Return the (x, y) coordinate for the center point of the cell that contains the specified text.  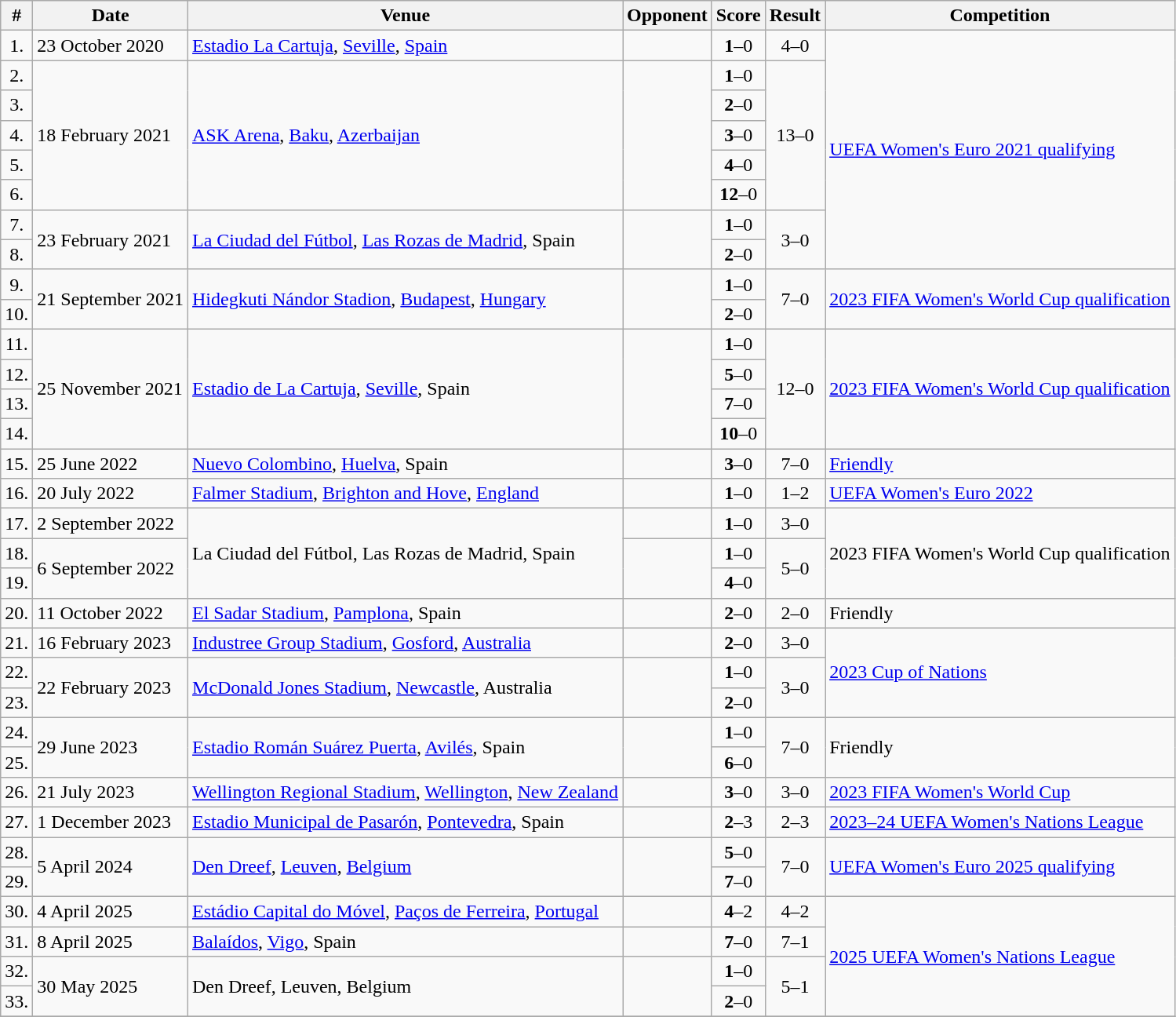
Result (795, 16)
6. (17, 195)
11 October 2022 (111, 613)
6–0 (738, 762)
Falmer Stadium, Brighton and Hove, England (406, 494)
7. (17, 224)
2. (17, 75)
Balaídos, Vigo, Spain (406, 942)
12. (17, 374)
UEFA Women's Euro 2021 qualifying (1000, 150)
UEFA Women's Euro 2022 (1000, 494)
33. (17, 1001)
28. (17, 851)
29 June 2023 (111, 747)
21 July 2023 (111, 792)
18 February 2021 (111, 135)
22 February 2023 (111, 687)
UEFA Women's Euro 2025 qualifying (1000, 866)
30. (17, 912)
23. (17, 702)
Wellington Regional Stadium, Wellington, New Zealand (406, 792)
Estadio Municipal de Pasarón, Pontevedra, Spain (406, 822)
Nuevo Colombino, Huelva, Spain (406, 464)
13. (17, 404)
1. (17, 46)
Competition (1000, 16)
14. (17, 434)
9. (17, 284)
2025 UEFA Women's Nations League (1000, 957)
8. (17, 254)
23 February 2021 (111, 239)
8 April 2025 (111, 942)
3. (17, 105)
McDonald Jones Stadium, Newcastle, Australia (406, 687)
26. (17, 792)
10. (17, 314)
20 July 2022 (111, 494)
27. (17, 822)
24. (17, 732)
5–1 (795, 986)
Hidegkuti Nándor Stadion, Budapest, Hungary (406, 299)
13–0 (795, 135)
2023 Cup of Nations (1000, 673)
Estadio de La Cartuja, Seville, Spain (406, 388)
5 April 2024 (111, 866)
El Sadar Stadium, Pamplona, Spain (406, 613)
7–1 (795, 942)
10–0 (738, 434)
18. (17, 553)
# (17, 16)
16. (17, 494)
4 April 2025 (111, 912)
11. (17, 344)
2 September 2022 (111, 523)
15. (17, 464)
20. (17, 613)
Opponent (668, 16)
1–2 (795, 494)
2023 FIFA Women's World Cup (1000, 792)
32. (17, 971)
17. (17, 523)
4. (17, 135)
Venue (406, 16)
25 June 2022 (111, 464)
Date (111, 16)
23 October 2020 (111, 46)
21. (17, 643)
16 February 2023 (111, 643)
22. (17, 673)
19. (17, 583)
29. (17, 882)
ASK Arena, Baku, Azerbaijan (406, 135)
25. (17, 762)
Industree Group Stadium, Gosford, Australia (406, 643)
30 May 2025 (111, 986)
31. (17, 942)
Estadio La Cartuja, Seville, Spain (406, 46)
5. (17, 165)
1 December 2023 (111, 822)
Estadio Román Suárez Puerta, Avilés, Spain (406, 747)
Estádio Capital do Móvel, Paços de Ferreira, Portugal (406, 912)
6 September 2022 (111, 568)
21 September 2021 (111, 299)
2023–24 UEFA Women's Nations League (1000, 822)
25 November 2021 (111, 388)
Score (738, 16)
